For the text-containing cell, return its midpoint in (x, y) coordinate format. 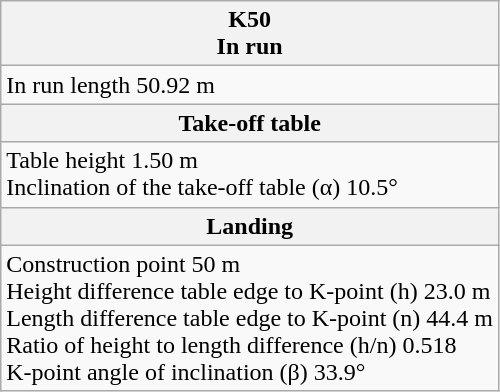
In run length 50.92 m (250, 85)
Landing (250, 226)
Take-off table (250, 123)
K50In run (250, 34)
Table height 1.50 mInclination of the take-off table (α) 10.5° (250, 174)
